Pinpoint the cell where the given text exists, returning its (X, Y) midpoint coordinate. 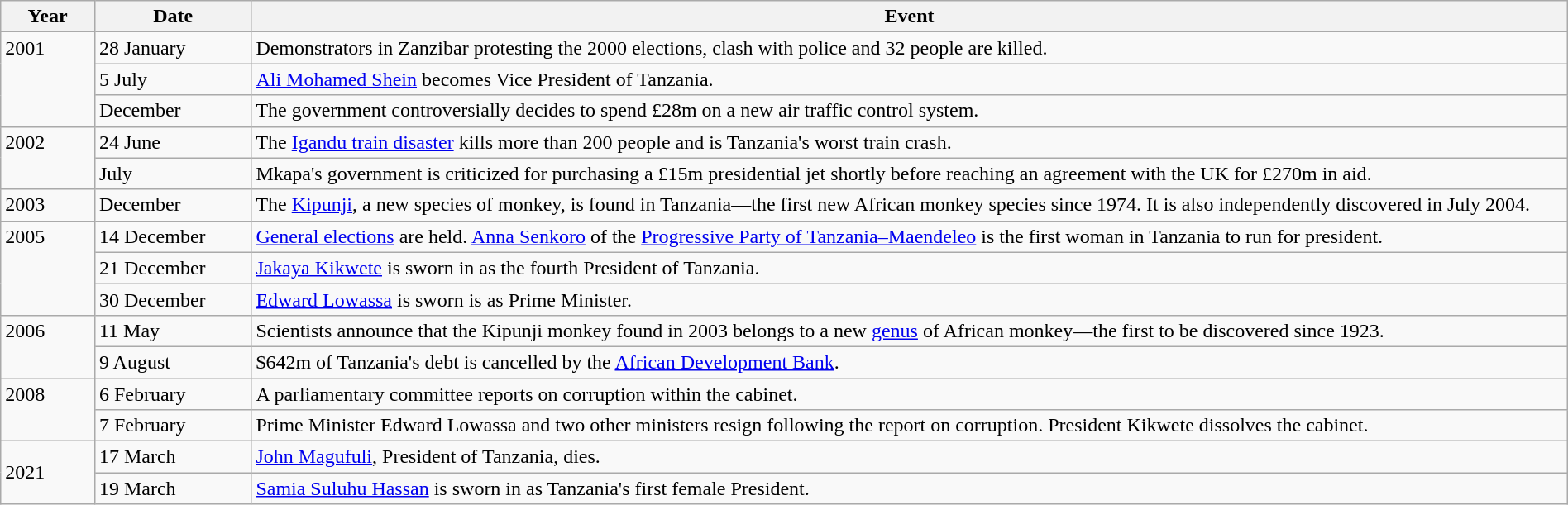
2001 (48, 79)
2008 (48, 410)
Prime Minister Edward Lowassa and two other ministers resign following the report on corruption. President Kikwete dissolves the cabinet. (910, 426)
July (172, 174)
Mkapa's government is criticized for purchasing a £15m presidential jet shortly before reaching an agreement with the UK for £270m in aid. (910, 174)
11 May (172, 331)
9 August (172, 362)
Date (172, 17)
Jakaya Kikwete is sworn in as the fourth President of Tanzania. (910, 268)
21 December (172, 268)
30 December (172, 299)
General elections are held. Anna Senkoro of the Progressive Party of Tanzania–Maendeleo is the first woman in Tanzania to run for president. (910, 236)
24 June (172, 142)
6 February (172, 394)
2002 (48, 158)
2003 (48, 205)
Year (48, 17)
7 February (172, 426)
19 March (172, 488)
Samia Suluhu Hassan is sworn in as Tanzania's first female President. (910, 488)
Scientists announce that the Kipunji monkey found in 2003 belongs to a new genus of African monkey—the first to be discovered since 1923. (910, 331)
Edward Lowassa is sworn is as Prime Minister. (910, 299)
5 July (172, 79)
The government controversially decides to spend £28m on a new air traffic control system. (910, 111)
John Magufuli, President of Tanzania, dies. (910, 457)
$642m of Tanzania's debt is cancelled by the African Development Bank. (910, 362)
2005 (48, 268)
2021 (48, 473)
28 January (172, 48)
A parliamentary committee reports on corruption within the cabinet. (910, 394)
Event (910, 17)
The Igandu train disaster kills more than 200 people and is Tanzania's worst train crash. (910, 142)
17 March (172, 457)
Demonstrators in Zanzibar protesting the 2000 elections, clash with police and 32 people are killed. (910, 48)
Ali Mohamed Shein becomes Vice President of Tanzania. (910, 79)
14 December (172, 236)
2006 (48, 346)
